From the cell containing the given text, extract its center point as (X, Y) coordinate. 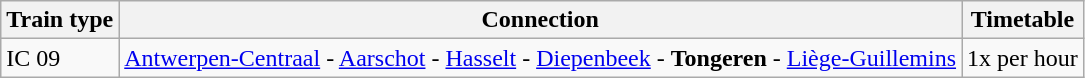
1x per hour (1023, 58)
Timetable (1023, 20)
Antwerpen-Centraal - Aarschot - Hasselt - Diepenbeek - Tongeren - Liège-Guillemins (540, 58)
Train type (60, 20)
Connection (540, 20)
IC 09 (60, 58)
